Return the [X, Y] coordinate for the center point of the cell that contains the specified text.  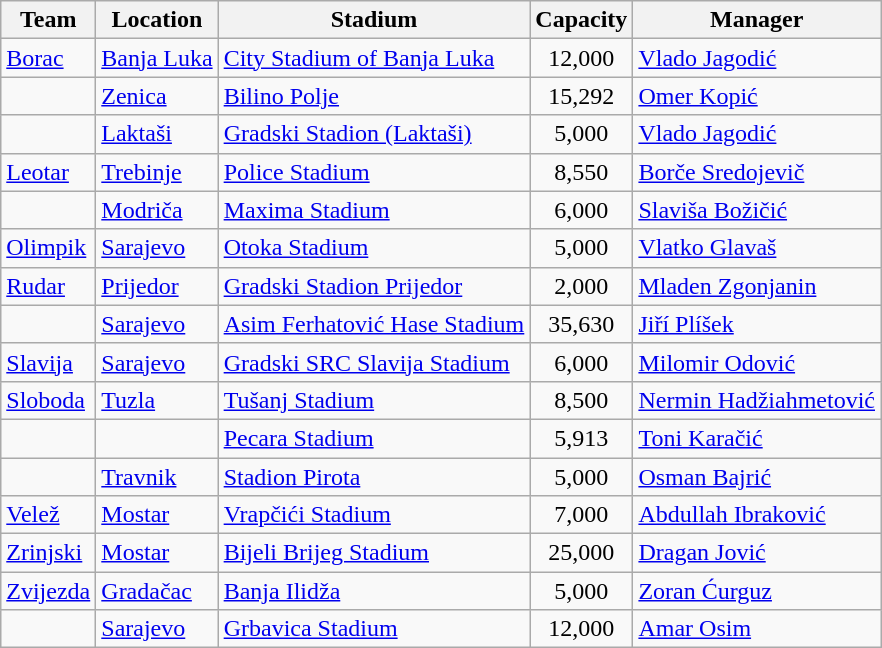
8,550 [582, 172]
Vlatko Glavaš [757, 248]
Sloboda [48, 400]
Mladen Zgonjanin [757, 286]
Stadium [374, 20]
Tušanj Stadium [374, 400]
Abdullah Ibraković [757, 515]
Slaviša Božičić [757, 210]
Slavija [48, 362]
Stadion Pirota [374, 477]
Omer Kopić [757, 96]
Bijeli Brijeg Stadium [374, 553]
Tuzla [157, 400]
Milomir Odović [757, 362]
Gradski SRC Slavija Stadium [374, 362]
Gradski Stadion Prijedor [374, 286]
Zenica [157, 96]
Maxima Stadium [374, 210]
Borac [48, 58]
Amar Osim [757, 629]
Osman Bajrić [757, 477]
25,000 [582, 553]
Banja Luka [157, 58]
Jiří Plíšek [757, 324]
Manager [757, 20]
Toni Karačić [757, 438]
7,000 [582, 515]
Location [157, 20]
City Stadium of Banja Luka [374, 58]
Police Stadium [374, 172]
Borče Sredojevič [757, 172]
Modriča [157, 210]
Grbavica Stadium [374, 629]
Banja Ilidža [374, 591]
Olimpik [48, 248]
Gradski Stadion (Laktaši) [374, 134]
15,292 [582, 96]
Velež [48, 515]
Zvijezda [48, 591]
Asim Ferhatović Hase Stadium [374, 324]
2,000 [582, 286]
Laktaši [157, 134]
Otoka Stadium [374, 248]
Nermin Hadžiahmetović [757, 400]
Leotar [48, 172]
8,500 [582, 400]
35,630 [582, 324]
Bilino Polje [374, 96]
Capacity [582, 20]
Team [48, 20]
Trebinje [157, 172]
Zoran Ćurguz [757, 591]
Prijedor [157, 286]
5,913 [582, 438]
Pecara Stadium [374, 438]
Vrapčići Stadium [374, 515]
Dragan Jović [757, 553]
Zrinjski [48, 553]
Rudar [48, 286]
Gradačac [157, 591]
Travnik [157, 477]
